Pinpoint the cell where the given text exists, returning its (X, Y) midpoint coordinate. 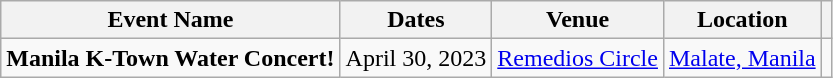
Dates (416, 20)
Remedios Circle (578, 58)
Manila K-Town Water Concert! (170, 58)
Event Name (170, 20)
Malate, Manila (742, 58)
April 30, 2023 (416, 58)
Venue (578, 20)
Location (742, 20)
